For the text-containing cell, return its midpoint in [X, Y] coordinate format. 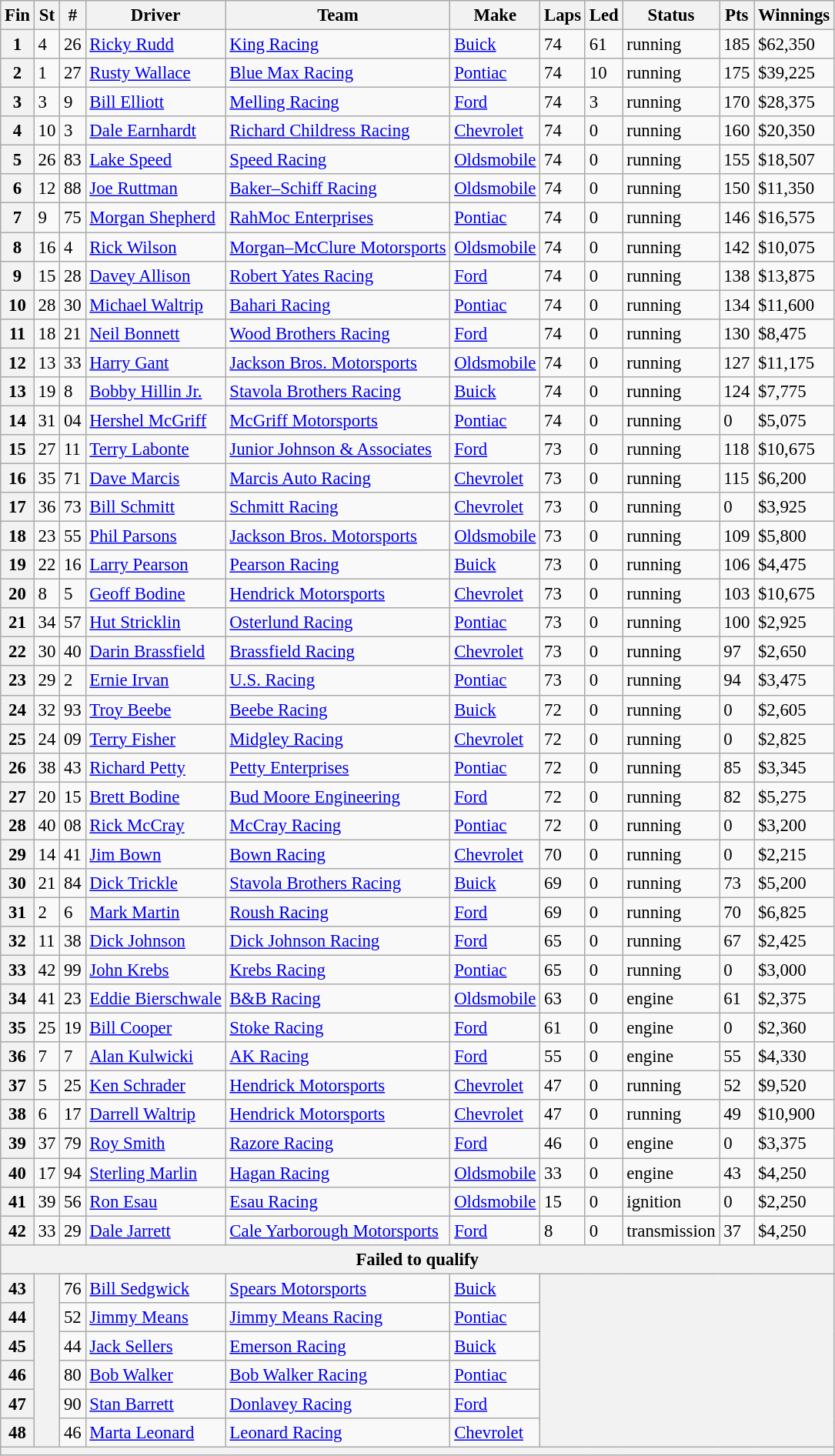
Esau Racing [338, 1201]
Brassfield Racing [338, 652]
45 [18, 1346]
$2,360 [794, 1028]
Rick Wilson [155, 247]
Bud Moore Engineering [338, 796]
Schmitt Racing [338, 507]
160 [737, 131]
Blue Max Racing [338, 73]
170 [737, 102]
$2,425 [794, 941]
$2,375 [794, 999]
Ron Esau [155, 1201]
100 [737, 623]
08 [72, 826]
Jimmy Means Racing [338, 1317]
Krebs Racing [338, 970]
Larry Pearson [155, 565]
Leonard Racing [338, 1433]
146 [737, 218]
Driver [155, 15]
Dale Jarrett [155, 1231]
McGriff Motorsports [338, 420]
Donlavey Racing [338, 1404]
Winnings [794, 15]
09 [72, 739]
Speed Racing [338, 160]
Fin [18, 15]
$28,375 [794, 102]
Bob Walker [155, 1375]
Jack Sellers [155, 1346]
$11,600 [794, 305]
Petty Enterprises [338, 767]
Laps [563, 15]
Rusty Wallace [155, 73]
Troy Beebe [155, 710]
56 [72, 1201]
$5,200 [794, 883]
$11,350 [794, 189]
Rick McCray [155, 826]
Terry Labonte [155, 449]
Cale Yarborough Motorsports [338, 1231]
Robert Yates Racing [338, 276]
103 [737, 594]
130 [737, 333]
$6,825 [794, 912]
$5,275 [794, 796]
Emerson Racing [338, 1346]
175 [737, 73]
Stoke Racing [338, 1028]
124 [737, 392]
Geoff Bodine [155, 594]
Jimmy Means [155, 1317]
$2,605 [794, 710]
$3,000 [794, 970]
Joe Ruttman [155, 189]
Status [671, 15]
Brett Bodine [155, 796]
Hagan Racing [338, 1173]
AK Racing [338, 1057]
109 [737, 536]
80 [72, 1375]
Richard Petty [155, 767]
$18,507 [794, 160]
Neil Bonnett [155, 333]
$20,350 [794, 131]
Marcis Auto Racing [338, 478]
Led [603, 15]
St [46, 15]
75 [72, 218]
$11,175 [794, 362]
$62,350 [794, 45]
$39,225 [794, 73]
Lake Speed [155, 160]
Bill Sedgwick [155, 1288]
$2,825 [794, 739]
Phil Parsons [155, 536]
Roy Smith [155, 1144]
Bahari Racing [338, 305]
Bob Walker Racing [338, 1375]
Bill Elliott [155, 102]
118 [737, 449]
Darrell Waltrip [155, 1115]
Bobby Hillin Jr. [155, 392]
57 [72, 623]
Hershel McGriff [155, 420]
$2,650 [794, 652]
Harry Gant [155, 362]
90 [72, 1404]
Dale Earnhardt [155, 131]
67 [737, 941]
John Krebs [155, 970]
150 [737, 189]
Mark Martin [155, 912]
Hut Stricklin [155, 623]
$5,075 [794, 420]
Bill Cooper [155, 1028]
Morgan–McClure Motorsports [338, 247]
$2,925 [794, 623]
McCray Racing [338, 826]
Dave Marcis [155, 478]
$3,200 [794, 826]
49 [737, 1115]
Davey Allison [155, 276]
138 [737, 276]
$4,330 [794, 1057]
$10,900 [794, 1115]
Stan Barrett [155, 1404]
142 [737, 247]
$4,475 [794, 565]
85 [737, 767]
$2,215 [794, 854]
71 [72, 478]
Terry Fisher [155, 739]
127 [737, 362]
Ernie Irvan [155, 681]
$2,250 [794, 1201]
$6,200 [794, 478]
Alan Kulwicki [155, 1057]
83 [72, 160]
$3,345 [794, 767]
RahMoc Enterprises [338, 218]
$10,075 [794, 247]
99 [72, 970]
# [72, 15]
transmission [671, 1231]
Dick Johnson [155, 941]
Osterlund Racing [338, 623]
Jim Bown [155, 854]
Razore Racing [338, 1144]
97 [737, 652]
Dick Trickle [155, 883]
93 [72, 710]
$7,775 [794, 392]
Ken Schrader [155, 1086]
B&B Racing [338, 999]
Bill Schmitt [155, 507]
$16,575 [794, 218]
$3,475 [794, 681]
Team [338, 15]
$8,475 [794, 333]
Ricky Rudd [155, 45]
82 [737, 796]
Eddie Bierschwale [155, 999]
Junior Johnson & Associates [338, 449]
Melling Racing [338, 102]
84 [72, 883]
ignition [671, 1201]
Make [496, 15]
$9,520 [794, 1086]
79 [72, 1144]
King Racing [338, 45]
185 [737, 45]
Sterling Marlin [155, 1173]
Darin Brassfield [155, 652]
155 [737, 160]
63 [563, 999]
04 [72, 420]
106 [737, 565]
Pts [737, 15]
Morgan Shepherd [155, 218]
Michael Waltrip [155, 305]
$3,925 [794, 507]
Beebe Racing [338, 710]
115 [737, 478]
76 [72, 1288]
Failed to qualify [417, 1259]
48 [18, 1433]
U.S. Racing [338, 681]
88 [72, 189]
Midgley Racing [338, 739]
Baker–Schiff Racing [338, 189]
Marta Leonard [155, 1433]
$13,875 [794, 276]
$5,800 [794, 536]
Wood Brothers Racing [338, 333]
Bown Racing [338, 854]
Spears Motorsports [338, 1288]
$3,375 [794, 1144]
Pearson Racing [338, 565]
134 [737, 305]
Roush Racing [338, 912]
Richard Childress Racing [338, 131]
Dick Johnson Racing [338, 941]
